Detect which cell encompasses the target text, then output its [x, y] center coordinate. 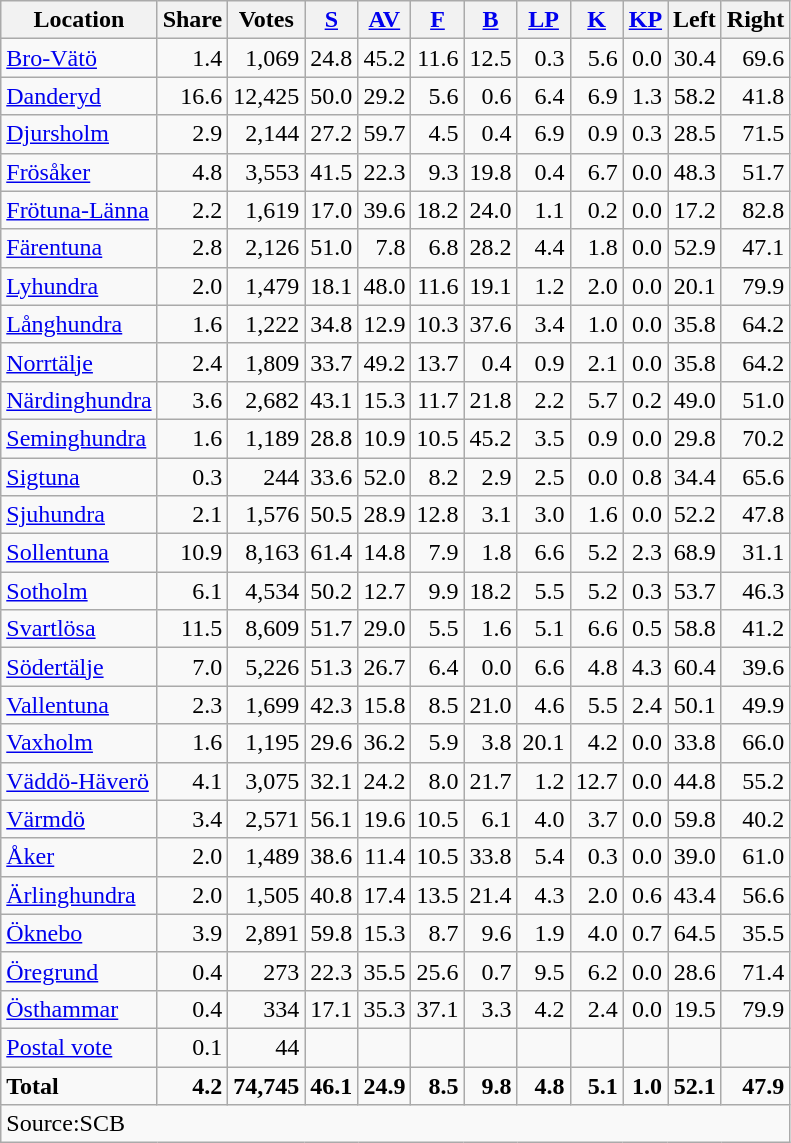
16.6 [192, 96]
34.8 [332, 324]
1,809 [266, 362]
49.0 [695, 400]
13.5 [438, 895]
1,222 [266, 324]
35.3 [384, 1009]
8,609 [266, 629]
44 [266, 1047]
12.9 [384, 324]
1,505 [266, 895]
8.7 [438, 933]
3,553 [266, 172]
7.9 [438, 553]
Vaxholm [79, 743]
9.3 [438, 172]
Närdinghundra [79, 400]
Share [192, 20]
21.4 [490, 895]
Sigtuna [79, 477]
24.8 [332, 58]
69.6 [755, 58]
Seminghundra [79, 438]
28.6 [695, 971]
2,144 [266, 134]
65.6 [755, 477]
4.4 [544, 248]
31.1 [755, 553]
1,699 [266, 705]
5.9 [438, 743]
52.1 [695, 1085]
14.8 [384, 553]
40.8 [332, 895]
Södertälje [79, 667]
24.9 [384, 1085]
Vallentuna [79, 705]
29.0 [384, 629]
19.5 [695, 1009]
41.2 [755, 629]
47.9 [755, 1085]
15.8 [384, 705]
17.2 [695, 210]
38.6 [332, 857]
0.1 [192, 1047]
2,891 [266, 933]
46.3 [755, 591]
9.9 [438, 591]
19.6 [384, 819]
25.6 [438, 971]
24.0 [490, 210]
Danderyd [79, 96]
Sotholm [79, 591]
Votes [266, 20]
S [332, 20]
5,226 [266, 667]
21.7 [490, 781]
28.5 [695, 134]
Ärlinghundra [79, 895]
3.7 [596, 819]
LP [544, 20]
17.4 [384, 895]
43.1 [332, 400]
3.1 [490, 515]
70.2 [755, 438]
1,069 [266, 58]
1,619 [266, 210]
49.9 [755, 705]
1,189 [266, 438]
334 [266, 1009]
5.7 [596, 400]
0.5 [645, 629]
Djursholm [79, 134]
12.8 [438, 515]
Svartlösa [79, 629]
56.1 [332, 819]
4.6 [544, 705]
51.3 [332, 667]
33.7 [332, 362]
58.8 [695, 629]
50.2 [332, 591]
Värmdö [79, 819]
52.2 [695, 515]
244 [266, 477]
9.8 [490, 1085]
21.8 [490, 400]
42.3 [332, 705]
F [438, 20]
30.4 [695, 58]
55.2 [755, 781]
1.4 [192, 58]
28.8 [332, 438]
33.6 [332, 477]
17.0 [332, 210]
50.1 [695, 705]
4,534 [266, 591]
6.2 [596, 971]
3.8 [490, 743]
4.5 [438, 134]
24.2 [384, 781]
13.7 [438, 362]
46.1 [332, 1085]
27.2 [332, 134]
58.2 [695, 96]
AV [384, 20]
3,075 [266, 781]
1.9 [544, 933]
Total [79, 1085]
32.1 [332, 781]
9.6 [490, 933]
19.1 [490, 286]
3.6 [192, 400]
Väddö-Häverö [79, 781]
2,126 [266, 248]
Långhundra [79, 324]
37.1 [438, 1009]
Norrtälje [79, 362]
6.7 [596, 172]
Left [695, 20]
1,479 [266, 286]
Lyhundra [79, 286]
68.9 [695, 553]
29.6 [332, 743]
6.8 [438, 248]
18.1 [332, 286]
66.0 [755, 743]
2,682 [266, 400]
28.2 [490, 248]
50.5 [332, 515]
64.5 [695, 933]
53.7 [695, 591]
56.6 [755, 895]
1,195 [266, 743]
29.2 [384, 96]
12.5 [490, 58]
60.4 [695, 667]
Sollentuna [79, 553]
11.7 [438, 400]
48.3 [695, 172]
0.8 [645, 477]
11.4 [384, 857]
5.4 [544, 857]
37.6 [490, 324]
41.5 [332, 172]
Öknebo [79, 933]
50.0 [332, 96]
59.7 [384, 134]
B [490, 20]
28.9 [384, 515]
48.0 [384, 286]
36.2 [384, 743]
82.8 [755, 210]
2,571 [266, 819]
Bro-Vätö [79, 58]
47.8 [755, 515]
21.0 [490, 705]
74,745 [266, 1085]
61.4 [332, 553]
71.4 [755, 971]
Sjuhundra [79, 515]
8,163 [266, 553]
7.0 [192, 667]
19.8 [490, 172]
17.1 [332, 1009]
1.3 [645, 96]
Right [755, 20]
34.4 [695, 477]
1.1 [544, 210]
40.2 [755, 819]
8.0 [438, 781]
Postal vote [79, 1047]
10.3 [438, 324]
43.4 [695, 895]
52.0 [384, 477]
1,576 [266, 515]
9.5 [544, 971]
2.8 [192, 248]
44.8 [695, 781]
26.7 [384, 667]
47.1 [755, 248]
3.5 [544, 438]
Färentuna [79, 248]
Source:SCB [396, 1124]
71.5 [755, 134]
Åker [79, 857]
3.3 [490, 1009]
1,489 [266, 857]
Öregrund [79, 971]
3.0 [544, 515]
Frösåker [79, 172]
29.8 [695, 438]
61.0 [755, 857]
52.9 [695, 248]
3.9 [192, 933]
8.2 [438, 477]
Östhammar [79, 1009]
273 [266, 971]
Frötuna-Länna [79, 210]
11.5 [192, 629]
39.0 [695, 857]
KP [645, 20]
7.8 [384, 248]
2.5 [544, 477]
49.2 [384, 362]
12,425 [266, 96]
41.8 [755, 96]
K [596, 20]
4.1 [192, 781]
Location [79, 20]
